Output the [X, Y] coordinate of the center of the cell containing the given text.  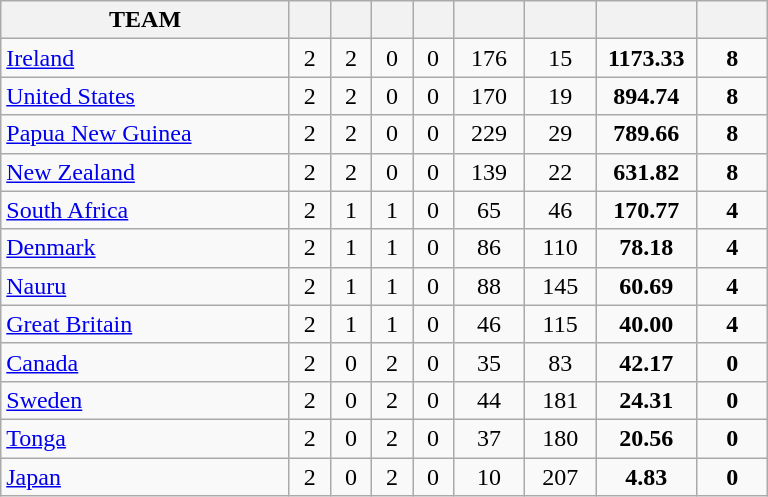
894.74 [646, 96]
New Zealand [146, 172]
1173.33 [646, 58]
170 [490, 96]
115 [560, 324]
44 [490, 400]
42.17 [646, 362]
145 [560, 286]
20.56 [646, 438]
Ireland [146, 58]
Papua New Guinea [146, 134]
Canada [146, 362]
Sweden [146, 400]
United States [146, 96]
170.77 [646, 210]
60.69 [646, 286]
207 [560, 477]
789.66 [646, 134]
24.31 [646, 400]
88 [490, 286]
Great Britain [146, 324]
Nauru [146, 286]
78.18 [646, 248]
176 [490, 58]
40.00 [646, 324]
Denmark [146, 248]
29 [560, 134]
19 [560, 96]
139 [490, 172]
110 [560, 248]
37 [490, 438]
4.83 [646, 477]
TEAM [146, 20]
83 [560, 362]
10 [490, 477]
South Africa [146, 210]
65 [490, 210]
229 [490, 134]
35 [490, 362]
181 [560, 400]
Japan [146, 477]
180 [560, 438]
15 [560, 58]
86 [490, 248]
Tonga [146, 438]
22 [560, 172]
631.82 [646, 172]
